Return the (x, y) coordinate for the center point of the cell that contains the specified text.  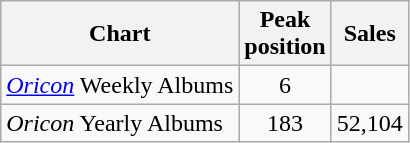
6 (285, 85)
Chart (120, 34)
Oricon Weekly Albums (120, 85)
Sales (370, 34)
183 (285, 123)
Peakposition (285, 34)
52,104 (370, 123)
Oricon Yearly Albums (120, 123)
